Output the [x, y] coordinate of the center of the cell containing the given text.  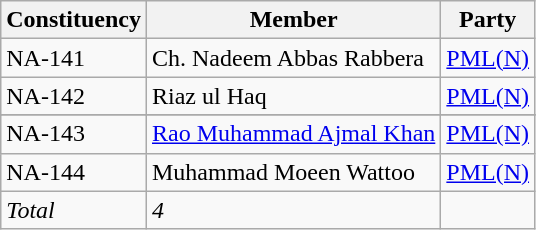
NA-143 [74, 134]
4 [293, 210]
Party [488, 20]
Member [293, 20]
Muhammad Moeen Wattoo [293, 172]
Rao Muhammad Ajmal Khan [293, 134]
Riaz ul Haq [293, 96]
Constituency [74, 20]
Total [74, 210]
NA-144 [74, 172]
NA-141 [74, 58]
NA-142 [74, 96]
Ch. Nadeem Abbas Rabbera [293, 58]
